Return (X, Y) of the center of cell containing provided text 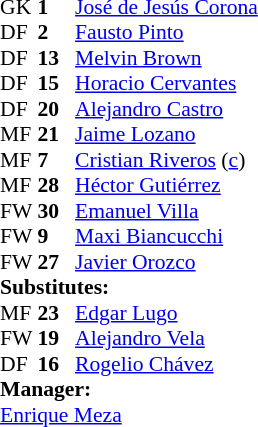
Fausto Pinto (166, 33)
30 (57, 211)
Substitutes: (129, 287)
Emanuel Villa (166, 211)
23 (57, 313)
13 (57, 58)
Héctor Gutiérrez (166, 185)
Melvin Brown (166, 58)
27 (57, 262)
Alejandro Castro (166, 109)
28 (57, 185)
2 (57, 33)
15 (57, 83)
16 (57, 364)
7 (57, 160)
Rogelio Chávez (166, 364)
9 (57, 237)
Javier Orozco (166, 262)
20 (57, 109)
Alejandro Vela (166, 339)
19 (57, 339)
Horacio Cervantes (166, 83)
Edgar Lugo (166, 313)
Jaime Lozano (166, 135)
Maxi Biancucchi (166, 237)
Cristian Riveros (c) (166, 160)
Manager: (129, 389)
21 (57, 135)
